Return [x, y] of the center of cell containing provided text 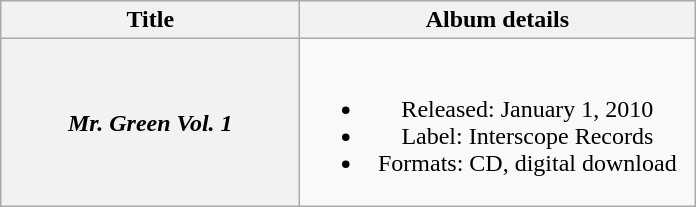
Released: January 1, 2010Label: Interscope RecordsFormats: CD, digital download [498, 122]
Title [150, 20]
Album details [498, 20]
Mr. Green Vol. 1 [150, 122]
